Search for the cell housing the specified text and yield its (X, Y) center coordinate. 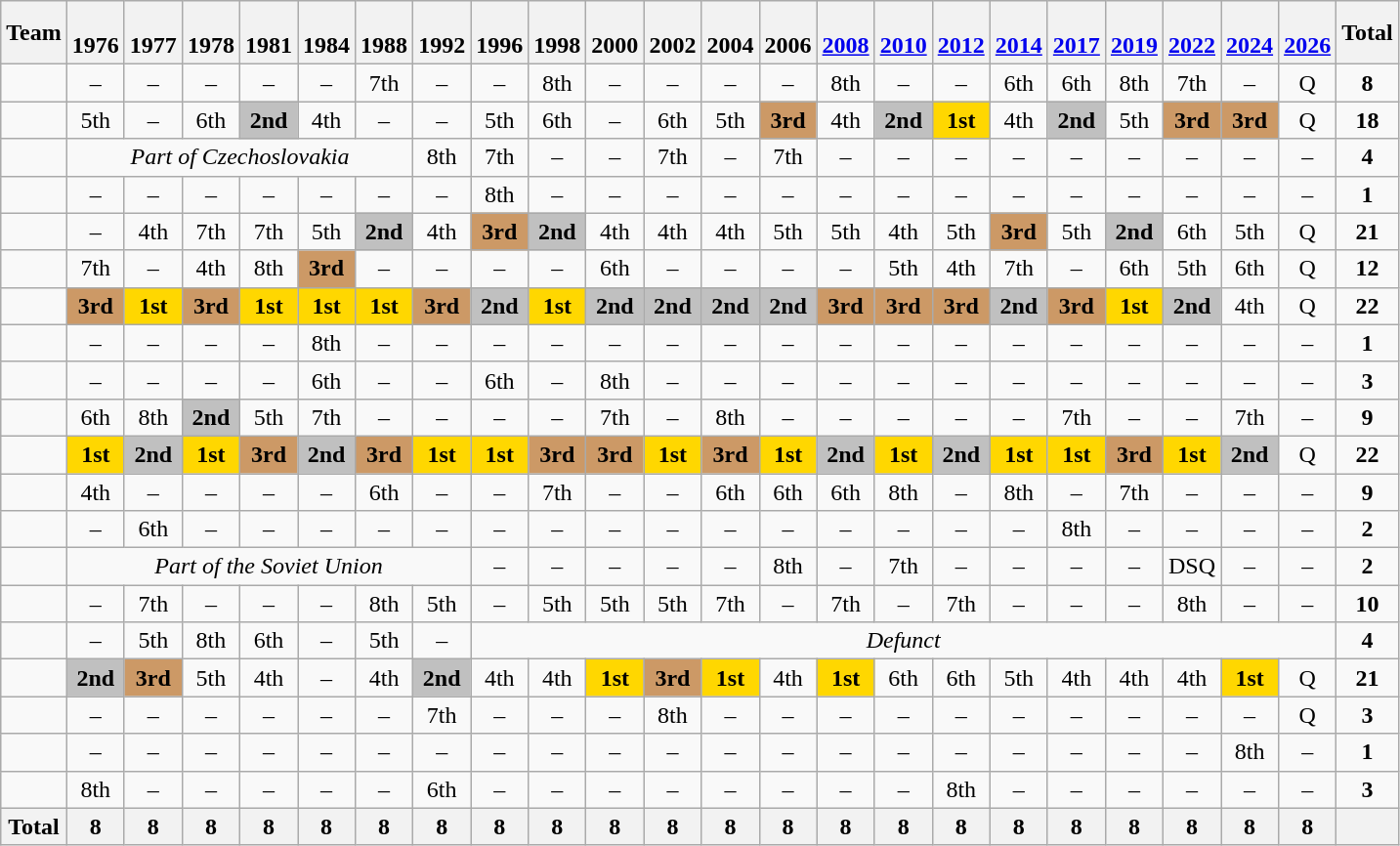
2017 (1077, 33)
1977 (152, 33)
2022 (1192, 33)
1976 (96, 33)
2012 (961, 33)
1981 (268, 33)
2004 (731, 33)
2002 (672, 33)
Team (34, 33)
2008 (846, 33)
2000 (615, 33)
1988 (385, 33)
2024 (1251, 33)
DSQ (1192, 567)
2006 (787, 33)
2019 (1133, 33)
10 (1368, 604)
1998 (557, 33)
12 (1368, 269)
Defunct (904, 641)
Part of the Soviet Union (268, 567)
1978 (211, 33)
Part of Czechoslovakia (239, 157)
2014 (1018, 33)
1996 (500, 33)
18 (1368, 120)
2010 (903, 33)
1992 (442, 33)
1984 (326, 33)
2026 (1307, 33)
